Detect which cell encompasses the target text, then output its [x, y] center coordinate. 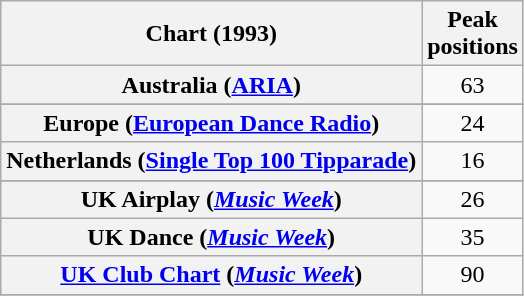
UK Airplay (Music Week) [212, 199]
Australia (ARIA) [212, 85]
24 [473, 123]
35 [473, 237]
16 [473, 161]
Peakpositions [473, 34]
63 [473, 85]
Netherlands (Single Top 100 Tipparade) [212, 161]
Europe (European Dance Radio) [212, 123]
26 [473, 199]
90 [473, 275]
UK Club Chart (Music Week) [212, 275]
UK Dance (Music Week) [212, 237]
Chart (1993) [212, 34]
